Scan for the cell matching the given text and deliver its [X, Y] coordinate at center. 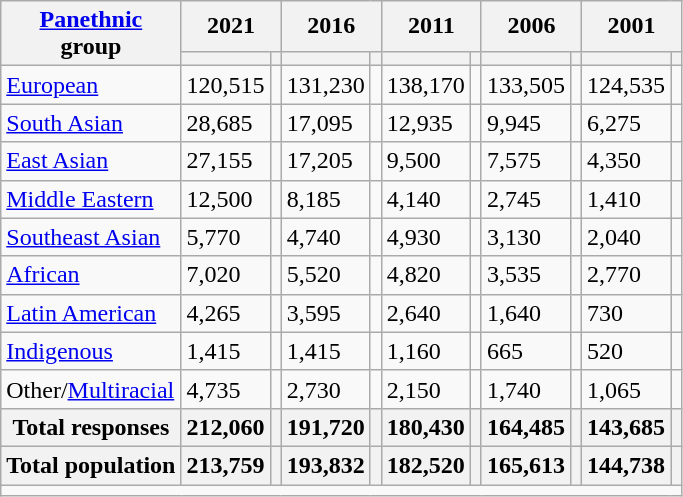
Total population [91, 465]
4,350 [626, 161]
133,505 [526, 85]
5,770 [226, 237]
2,770 [626, 275]
Other/Multiracial [91, 389]
8,185 [326, 199]
5,520 [326, 275]
7,575 [526, 161]
131,230 [326, 85]
12,935 [426, 123]
143,685 [626, 427]
2016 [331, 26]
2,150 [426, 389]
East Asian [91, 161]
3,535 [526, 275]
144,738 [626, 465]
180,430 [426, 427]
4,740 [326, 237]
South Asian [91, 123]
120,515 [226, 85]
4,930 [426, 237]
165,613 [526, 465]
1,640 [526, 313]
7,020 [226, 275]
Southeast Asian [91, 237]
138,170 [426, 85]
520 [626, 351]
2,730 [326, 389]
1,740 [526, 389]
4,140 [426, 199]
665 [526, 351]
2021 [231, 26]
3,130 [526, 237]
3,595 [326, 313]
17,205 [326, 161]
4,820 [426, 275]
2006 [531, 26]
182,520 [426, 465]
2,040 [626, 237]
193,832 [326, 465]
2,640 [426, 313]
4,735 [226, 389]
Latin American [91, 313]
2,745 [526, 199]
Panethnicgroup [91, 34]
4,265 [226, 313]
1,160 [426, 351]
Indigenous [91, 351]
212,060 [226, 427]
9,945 [526, 123]
191,720 [326, 427]
1,410 [626, 199]
6,275 [626, 123]
27,155 [226, 161]
2011 [431, 26]
Total responses [91, 427]
164,485 [526, 427]
2001 [632, 26]
Middle Eastern [91, 199]
124,535 [626, 85]
17,095 [326, 123]
African [91, 275]
28,685 [226, 123]
213,759 [226, 465]
730 [626, 313]
European [91, 85]
1,065 [626, 389]
12,500 [226, 199]
9,500 [426, 161]
